Capture the cell that displays the provided text and extract its (X, Y) central coordinate. 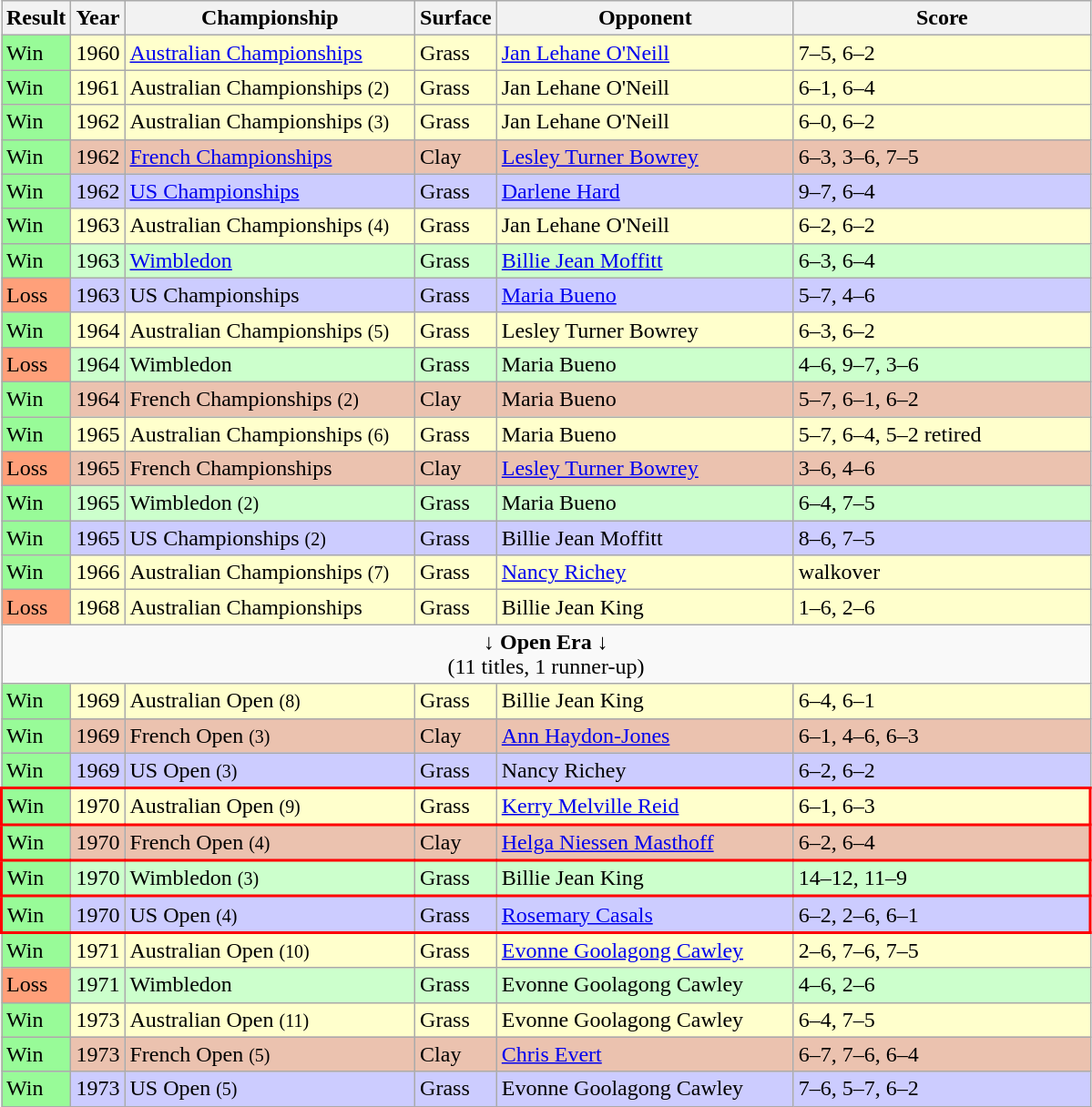
Australian Open (8) (270, 701)
3–6, 4–6 (942, 469)
US Open (3) (270, 770)
6–7, 7–6, 6–4 (942, 1054)
Darlene Hard (645, 191)
Australian Championships (3) (270, 122)
↓ Open Era ↓(11 titles, 1 runner-up) (546, 654)
Score (942, 18)
7–5, 6–2 (942, 53)
5–7, 6–1, 6–2 (942, 399)
6–0, 6–2 (942, 122)
Rosemary Casals (645, 915)
Championship (270, 18)
2–6, 7–6, 7–5 (942, 950)
Australian Championships (6) (270, 434)
walkover (942, 573)
French Championships (2) (270, 399)
1961 (98, 87)
US Championships (2) (270, 538)
US Open (5) (270, 1089)
5–7, 6–4, 5–2 retired (942, 434)
Australian Championships (5) (270, 330)
4–6, 9–7, 3–6 (942, 364)
US Open (4) (270, 915)
Australian Championships (2) (270, 87)
Result (36, 18)
Australian Championships (4) (270, 226)
Australian Open (11) (270, 1020)
6–4, 6–1 (942, 701)
9–7, 6–4 (942, 191)
1968 (98, 607)
6–3, 3–6, 7–5 (942, 157)
Chris Evert (645, 1054)
6–1, 6–3 (942, 807)
6–1, 4–6, 6–3 (942, 736)
Helga Niessen Masthoff (645, 842)
1966 (98, 573)
French Open (3) (270, 736)
Opponent (645, 18)
Year (98, 18)
14–12, 11–9 (942, 878)
Ann Haydon-Jones (645, 736)
7–6, 5–7, 6–2 (942, 1089)
Kerry Melville Reid (645, 807)
Australian Open (9) (270, 807)
6–3, 6–4 (942, 260)
5–7, 4–6 (942, 295)
1–6, 2–6 (942, 607)
Wimbledon (2) (270, 503)
French Open (5) (270, 1054)
8–6, 7–5 (942, 538)
Australian Championships (7) (270, 573)
Australian Open (10) (270, 950)
6–2, 2–6, 6–1 (942, 915)
4–6, 2–6 (942, 985)
6–3, 6–2 (942, 330)
French Open (4) (270, 842)
1960 (98, 53)
6–2, 6–4 (942, 842)
6–1, 6–4 (942, 87)
Surface (456, 18)
Wimbledon (3) (270, 878)
